Provide the (X, Y) coordinate of the cell's center where the given text is located.  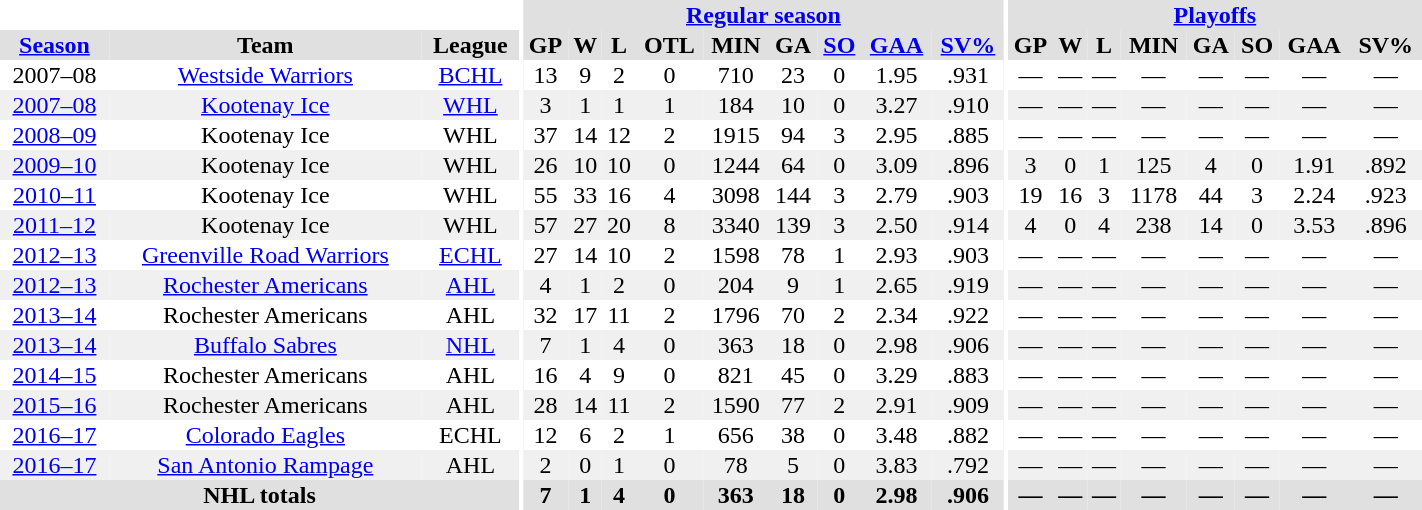
821 (736, 375)
144 (794, 195)
70 (794, 315)
.909 (968, 405)
710 (736, 75)
2010–11 (54, 195)
125 (1154, 165)
Colorado Eagles (266, 435)
Playoffs (1215, 15)
6 (585, 435)
17 (585, 315)
28 (546, 405)
57 (546, 225)
55 (546, 195)
656 (736, 435)
20 (619, 225)
2.91 (896, 405)
.923 (1386, 195)
1796 (736, 315)
Greenville Road Warriors (266, 255)
League (470, 45)
1.91 (1314, 165)
3.83 (896, 465)
3.09 (896, 165)
2.95 (896, 135)
Season (54, 45)
2.93 (896, 255)
2011–12 (54, 225)
5 (794, 465)
Westside Warriors (266, 75)
Buffalo Sabres (266, 345)
19 (1030, 195)
45 (794, 375)
94 (794, 135)
.922 (968, 315)
.910 (968, 105)
204 (736, 285)
.931 (968, 75)
3340 (736, 225)
1244 (736, 165)
OTL (670, 45)
.892 (1386, 165)
NHL (470, 345)
3098 (736, 195)
NHL totals (260, 495)
Regular season (764, 15)
1915 (736, 135)
2.34 (896, 315)
2.24 (1314, 195)
3.53 (1314, 225)
.792 (968, 465)
37 (546, 135)
2015–16 (54, 405)
2.50 (896, 225)
77 (794, 405)
3.48 (896, 435)
2008–09 (54, 135)
3.29 (896, 375)
184 (736, 105)
139 (794, 225)
238 (1154, 225)
2.65 (896, 285)
8 (670, 225)
.882 (968, 435)
44 (1210, 195)
33 (585, 195)
2.79 (896, 195)
.883 (968, 375)
Team (266, 45)
64 (794, 165)
BCHL (470, 75)
38 (794, 435)
1590 (736, 405)
San Antonio Rampage (266, 465)
3.27 (896, 105)
2009–10 (54, 165)
.914 (968, 225)
.919 (968, 285)
26 (546, 165)
23 (794, 75)
1178 (1154, 195)
13 (546, 75)
32 (546, 315)
2014–15 (54, 375)
1598 (736, 255)
.885 (968, 135)
1.95 (896, 75)
